Return (x, y) of the center of cell containing provided text 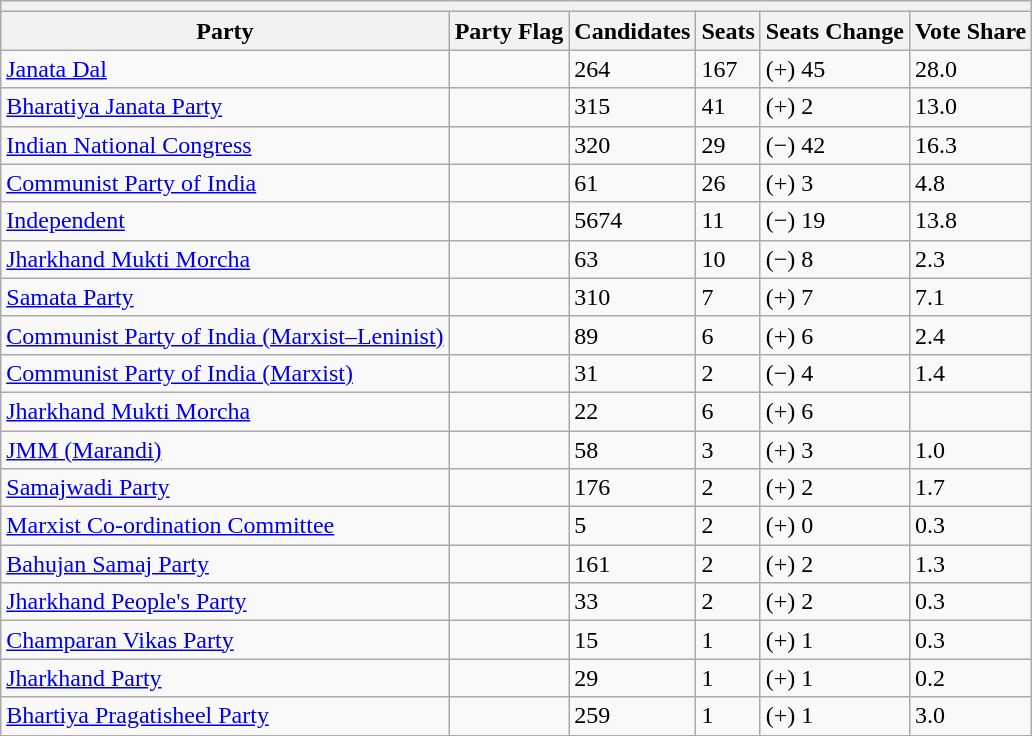
26 (728, 183)
(+) 45 (834, 69)
Bharatiya Janata Party (225, 107)
315 (632, 107)
Marxist Co-ordination Committee (225, 526)
320 (632, 145)
16.3 (970, 145)
167 (728, 69)
1.3 (970, 564)
310 (632, 297)
Jharkhand Party (225, 678)
1.4 (970, 373)
259 (632, 716)
(−) 19 (834, 221)
Samajwadi Party (225, 488)
Samata Party (225, 297)
1.7 (970, 488)
63 (632, 259)
1.0 (970, 449)
161 (632, 564)
2.3 (970, 259)
28.0 (970, 69)
89 (632, 335)
3.0 (970, 716)
11 (728, 221)
4.8 (970, 183)
Communist Party of India (225, 183)
Communist Party of India (Marxist) (225, 373)
41 (728, 107)
Party (225, 31)
Bhartiya Pragatisheel Party (225, 716)
Party Flag (509, 31)
10 (728, 259)
7 (728, 297)
Jharkhand People's Party (225, 602)
(+) 7 (834, 297)
22 (632, 411)
7.1 (970, 297)
(+) 0 (834, 526)
Independent (225, 221)
(−) 42 (834, 145)
13.8 (970, 221)
3 (728, 449)
Indian National Congress (225, 145)
Vote Share (970, 31)
13.0 (970, 107)
Candidates (632, 31)
Seats (728, 31)
15 (632, 640)
2.4 (970, 335)
Janata Dal (225, 69)
33 (632, 602)
58 (632, 449)
5 (632, 526)
264 (632, 69)
Bahujan Samaj Party (225, 564)
Champaran Vikas Party (225, 640)
0.2 (970, 678)
Communist Party of India (Marxist–Leninist) (225, 335)
5674 (632, 221)
(−) 4 (834, 373)
(−) 8 (834, 259)
31 (632, 373)
176 (632, 488)
61 (632, 183)
Seats Change (834, 31)
JMM (Marandi) (225, 449)
